Detect which cell encompasses the target text, then output its (X, Y) center coordinate. 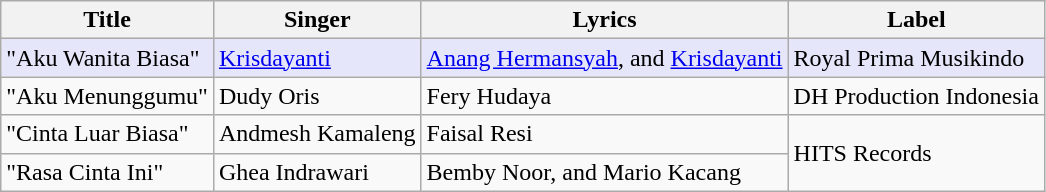
"Aku Menunggumu" (108, 96)
Label (916, 20)
"Rasa Cinta Ini" (108, 172)
Fery Hudaya (604, 96)
Krisdayanti (317, 58)
Royal Prima Musikindo (916, 58)
DH Production Indonesia (916, 96)
Ghea Indrawari (317, 172)
Anang Hermansyah, and Krisdayanti (604, 58)
Lyrics (604, 20)
"Cinta Luar Biasa" (108, 134)
Singer (317, 20)
Andmesh Kamaleng (317, 134)
"Aku Wanita Biasa" (108, 58)
Faisal Resi (604, 134)
Bemby Noor, and Mario Kacang (604, 172)
Dudy Oris (317, 96)
HITS Records (916, 153)
Title (108, 20)
